Return the (X, Y) coordinate for the center point of the cell that contains the specified text.  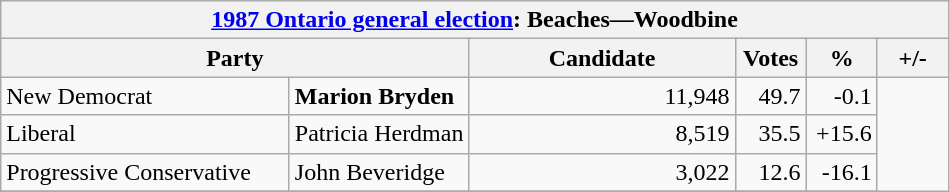
Liberal (146, 134)
11,948 (602, 96)
Patricia Herdman (379, 134)
-16.1 (842, 172)
% (842, 58)
+/- (912, 58)
Party (235, 58)
Candidate (602, 58)
1987 Ontario general election: Beaches—Woodbine (474, 20)
12.6 (770, 172)
John Beveridge (379, 172)
35.5 (770, 134)
-0.1 (842, 96)
3,022 (602, 172)
8,519 (602, 134)
New Democrat (146, 96)
Votes (770, 58)
Marion Bryden (379, 96)
49.7 (770, 96)
Progressive Conservative (146, 172)
+15.6 (842, 134)
